Extract the (X, Y) coordinate from the center of the cell holding the provided text.  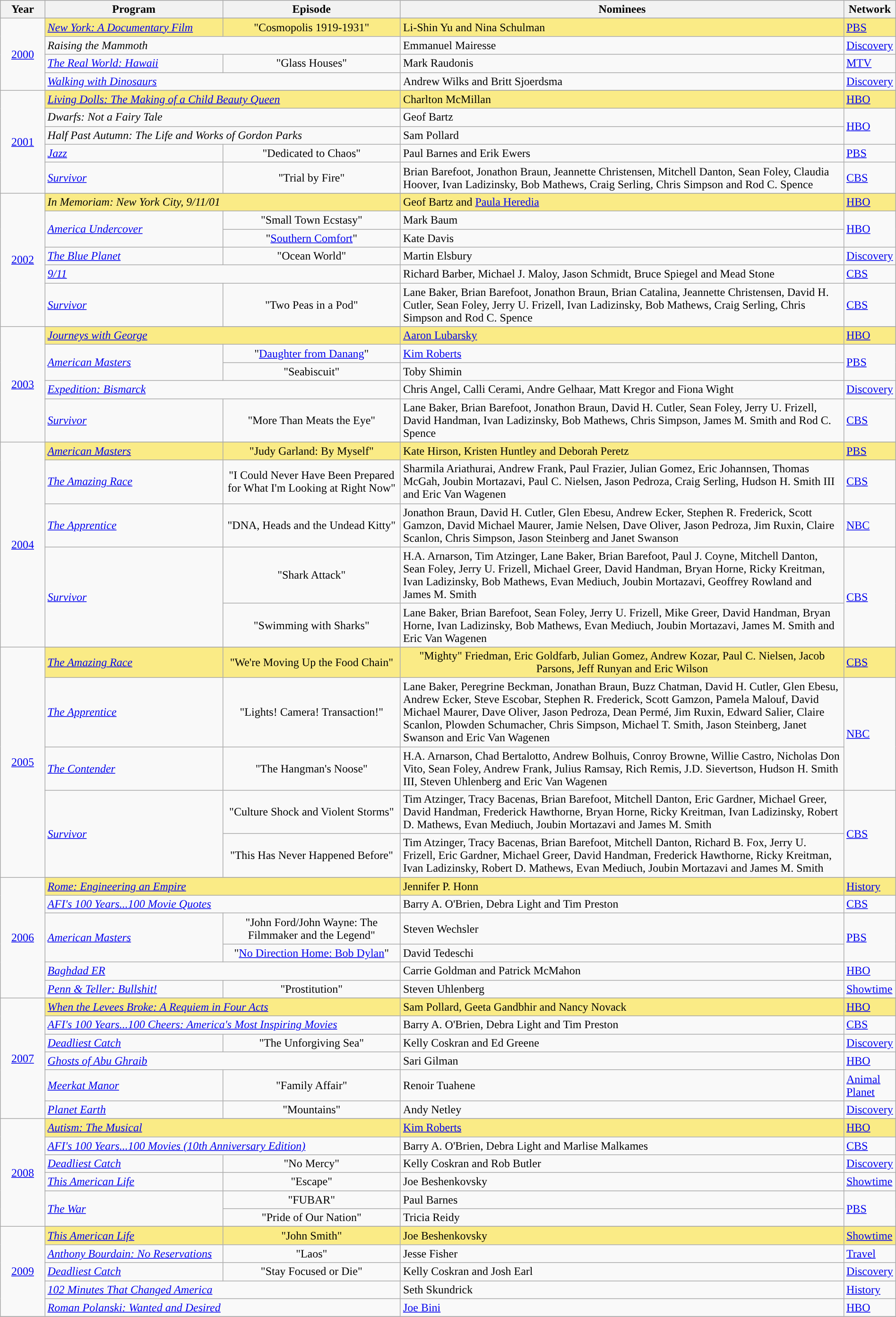
"Escape" (311, 1182)
"No Mercy" (311, 1164)
"Ocean World" (311, 256)
Chris Angel, Calli Cerami, Andre Gelhaar, Matt Kregor and Fiona Wight (622, 390)
Animal Planet (870, 1085)
"Judy Garland: By Myself" (311, 451)
Seth Skundrick (622, 1290)
Autism: The Musical (223, 1127)
2006 (23, 938)
Expedition: Bismarck (223, 390)
2001 (23, 142)
New York: A Documentary Film (134, 27)
"Trial by Fire" (311, 178)
Richard Barber, Michael J. Maloy, Jason Schmidt, Bruce Spiegel and Mead Stone (622, 274)
When the Levees Broke: A Requiem in Four Acts (223, 1007)
"Two Peas in a Pod" (311, 305)
Roman Polanski: Wanted and Desired (223, 1308)
2000 (23, 54)
Charlton McMillan (622, 99)
"Dedicated to Chaos" (311, 153)
Sam Pollard (622, 135)
Program (134, 9)
"No Direction Home: Bob Dylan" (311, 953)
"Southern Comfort" (311, 238)
Episode (311, 9)
Steven Wechsler (622, 928)
2009 (23, 1272)
Penn & Teller: Bullshit! (134, 989)
America Undercover (134, 229)
David Tedeschi (622, 953)
"Laos" (311, 1254)
"Shark Attack" (311, 575)
"The Hangman's Noose" (311, 769)
Nominees (622, 9)
"FUBAR" (311, 1200)
2005 (23, 762)
"Glass Houses" (311, 63)
Kate Hirson, Kristen Huntley and Deborah Peretz (622, 451)
Year (23, 9)
Dwarfs: Not a Fairy Tale (223, 117)
Emmanuel Mairesse (622, 45)
"Small Town Ecstasy" (311, 220)
Raising the Mammoth (223, 45)
Barry A. O'Brien, Debra Light and Marlise Malkames (622, 1145)
"Cosmopolis 1919-1931" (311, 27)
Steven Uhlenberg (622, 989)
Travel (870, 1254)
Ghosts of Abu Ghraib (223, 1061)
Paul Barnes (622, 1200)
The War (134, 1209)
"Swimming with Sharks" (311, 625)
9/11 (223, 274)
2008 (23, 1172)
Mark Raudonis (622, 63)
AFI's 100 Years...100 Movie Quotes (223, 904)
"This Has Never Happened Before" (311, 856)
Meerkat Manor (134, 1085)
AFI's 100 Years...100 Movies (10th Anniversary Edition) (223, 1145)
Planet Earth (134, 1109)
"Mountains" (311, 1109)
The Real World: Hawaii (134, 63)
"John Smith" (311, 1236)
Kelly Coskran and Ed Greene (622, 1043)
2007 (23, 1058)
Journeys with George (223, 336)
Andy Netley (622, 1109)
Sam Pollard, Geeta Gandbhir and Nancy Novack (622, 1007)
102 Minutes That Changed America (223, 1290)
"Seabiscuit" (311, 372)
Carrie Goldman and Patrick McMahon (622, 971)
2003 (23, 384)
Mark Baum (622, 220)
Geof Bartz (622, 117)
Sari Gilman (622, 1061)
"Stay Focused or Die" (311, 1272)
"Pride of Our Nation" (311, 1218)
Jesse Fisher (622, 1254)
Baghdad ER (223, 971)
MTV (870, 63)
"John Ford/John Wayne: The Filmmaker and the Legend" (311, 928)
"We're Moving Up the Food Chain" (311, 662)
Li-Shin Yu and Nina Schulman (622, 27)
"Mighty" Friedman, Eric Goldfarb, Julian Gomez, Andrew Kozar, Paul C. Nielsen, Jacob Parsons, Jeff Runyan and Eric Wilson (622, 662)
2004 (23, 545)
Kate Davis (622, 238)
Geof Bartz and Paula Heredia (622, 202)
Renoir Tuahene (622, 1085)
"DNA, Heads and the Undead Kitty" (311, 525)
Jennifer P. Honn (622, 886)
Andrew Wilks and Britt Sjoerdsma (622, 81)
"Family Affair" (311, 1085)
"Culture Shock and Violent Storms" (311, 812)
Kelly Coskran and Josh Earl (622, 1272)
Kelly Coskran and Rob Butler (622, 1164)
In Memoriam: New York City, 9/11/01 (223, 202)
Anthony Bourdain: No Reservations (134, 1254)
Tricia Reidy (622, 1218)
Jazz (134, 153)
2002 (23, 260)
Living Dolls: The Making of a Child Beauty Queen (223, 99)
Martin Elsbury (622, 256)
The Contender (134, 769)
Network (870, 9)
Paul Barnes and Erik Ewers (622, 153)
Walking with Dinosaurs (223, 81)
"More Than Meats the Eye" (311, 420)
"Daughter from Danang" (311, 354)
Toby Shimin (622, 372)
"Prostitution" (311, 989)
"I Could Never Have Been Prepared for What I'm Looking at Right Now" (311, 482)
Joe Bini (622, 1308)
Rome: Engineering an Empire (223, 886)
"The Unforgiving Sea" (311, 1043)
Half Past Autumn: The Life and Works of Gordon Parks (223, 135)
"Lights! Camera! Transaction!" (311, 712)
Aaron Lubarsky (622, 336)
AFI's 100 Years...100 Cheers: America's Most Inspiring Movies (223, 1025)
The Blue Planet (134, 256)
